From the cell containing the given text, extract its center point as (X, Y) coordinate. 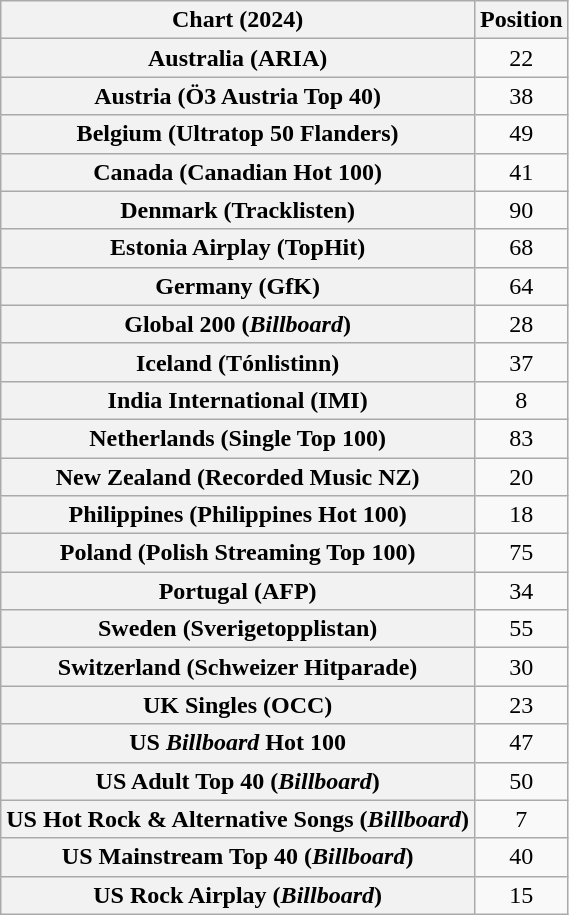
8 (521, 400)
49 (521, 134)
Denmark (Tracklisten) (238, 210)
Poland (Polish Streaming Top 100) (238, 553)
15 (521, 895)
Portugal (AFP) (238, 591)
68 (521, 248)
Philippines (Philippines Hot 100) (238, 515)
90 (521, 210)
Iceland (Tónlistinn) (238, 362)
30 (521, 667)
US Adult Top 40 (Billboard) (238, 781)
37 (521, 362)
New Zealand (Recorded Music NZ) (238, 477)
Canada (Canadian Hot 100) (238, 172)
28 (521, 324)
18 (521, 515)
UK Singles (OCC) (238, 705)
20 (521, 477)
64 (521, 286)
Estonia Airplay (TopHit) (238, 248)
US Billboard Hot 100 (238, 743)
34 (521, 591)
Position (521, 20)
Chart (2024) (238, 20)
41 (521, 172)
Sweden (Sverigetopplistan) (238, 629)
US Rock Airplay (Billboard) (238, 895)
40 (521, 857)
83 (521, 438)
Belgium (Ultratop 50 Flanders) (238, 134)
47 (521, 743)
US Mainstream Top 40 (Billboard) (238, 857)
Germany (GfK) (238, 286)
Switzerland (Schweizer Hitparade) (238, 667)
Global 200 (Billboard) (238, 324)
US Hot Rock & Alternative Songs (Billboard) (238, 819)
22 (521, 58)
55 (521, 629)
Austria (Ö3 Austria Top 40) (238, 96)
India International (IMI) (238, 400)
7 (521, 819)
38 (521, 96)
Netherlands (Single Top 100) (238, 438)
50 (521, 781)
Australia (ARIA) (238, 58)
23 (521, 705)
75 (521, 553)
